For the text-containing cell, return its midpoint in [x, y] coordinate format. 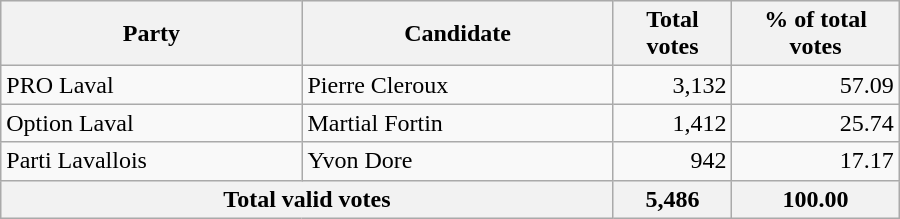
Total valid votes [307, 199]
Candidate [458, 34]
1,412 [672, 123]
100.00 [816, 199]
Yvon Dore [458, 161]
Pierre Cleroux [458, 85]
Martial Fortin [458, 123]
PRO Laval [152, 85]
942 [672, 161]
Option Laval [152, 123]
57.09 [816, 85]
17.17 [816, 161]
% of total votes [816, 34]
Parti Lavallois [152, 161]
Party [152, 34]
5,486 [672, 199]
Total votes [672, 34]
25.74 [816, 123]
3,132 [672, 85]
